Return (X, Y) of the center of cell containing provided text 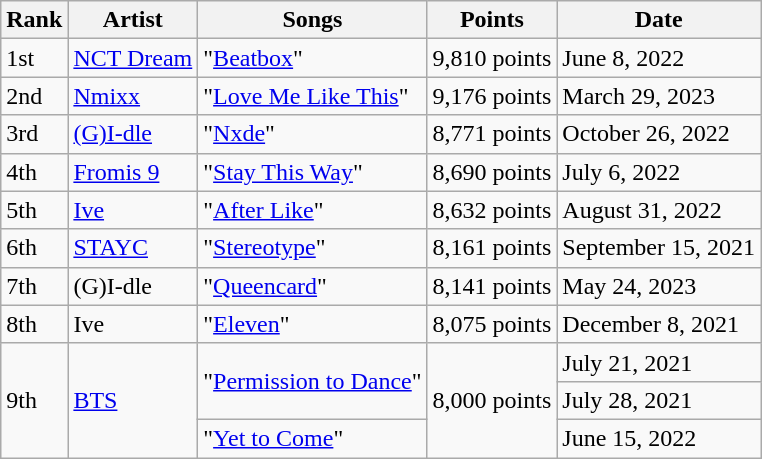
2nd (34, 96)
1st (34, 58)
3rd (34, 134)
July 6, 2022 (659, 172)
Points (492, 20)
August 31, 2022 (659, 210)
Rank (34, 20)
8,000 points (492, 400)
Fromis 9 (133, 172)
9,176 points (492, 96)
STAYC (133, 248)
5th (34, 210)
June 8, 2022 (659, 58)
July 28, 2021 (659, 400)
8,771 points (492, 134)
8th (34, 324)
"Stay This Way" (312, 172)
"Love Me Like This" (312, 96)
December 8, 2021 (659, 324)
4th (34, 172)
Date (659, 20)
8,161 points (492, 248)
Artist (133, 20)
September 15, 2021 (659, 248)
June 15, 2022 (659, 438)
NCT Dream (133, 58)
July 21, 2021 (659, 362)
6th (34, 248)
Nmixx (133, 96)
"After Like" (312, 210)
"Nxde" (312, 134)
7th (34, 286)
"Queencard" (312, 286)
March 29, 2023 (659, 96)
8,141 points (492, 286)
"Yet to Come" (312, 438)
"Beatbox" (312, 58)
8,632 points (492, 210)
"Stereotype" (312, 248)
October 26, 2022 (659, 134)
9th (34, 400)
8,690 points (492, 172)
"Eleven" (312, 324)
May 24, 2023 (659, 286)
BTS (133, 400)
"Permission to Dance" (312, 381)
8,075 points (492, 324)
9,810 points (492, 58)
Songs (312, 20)
